Identify which cell holds the provided text, then report its [x, y] central coordinate. 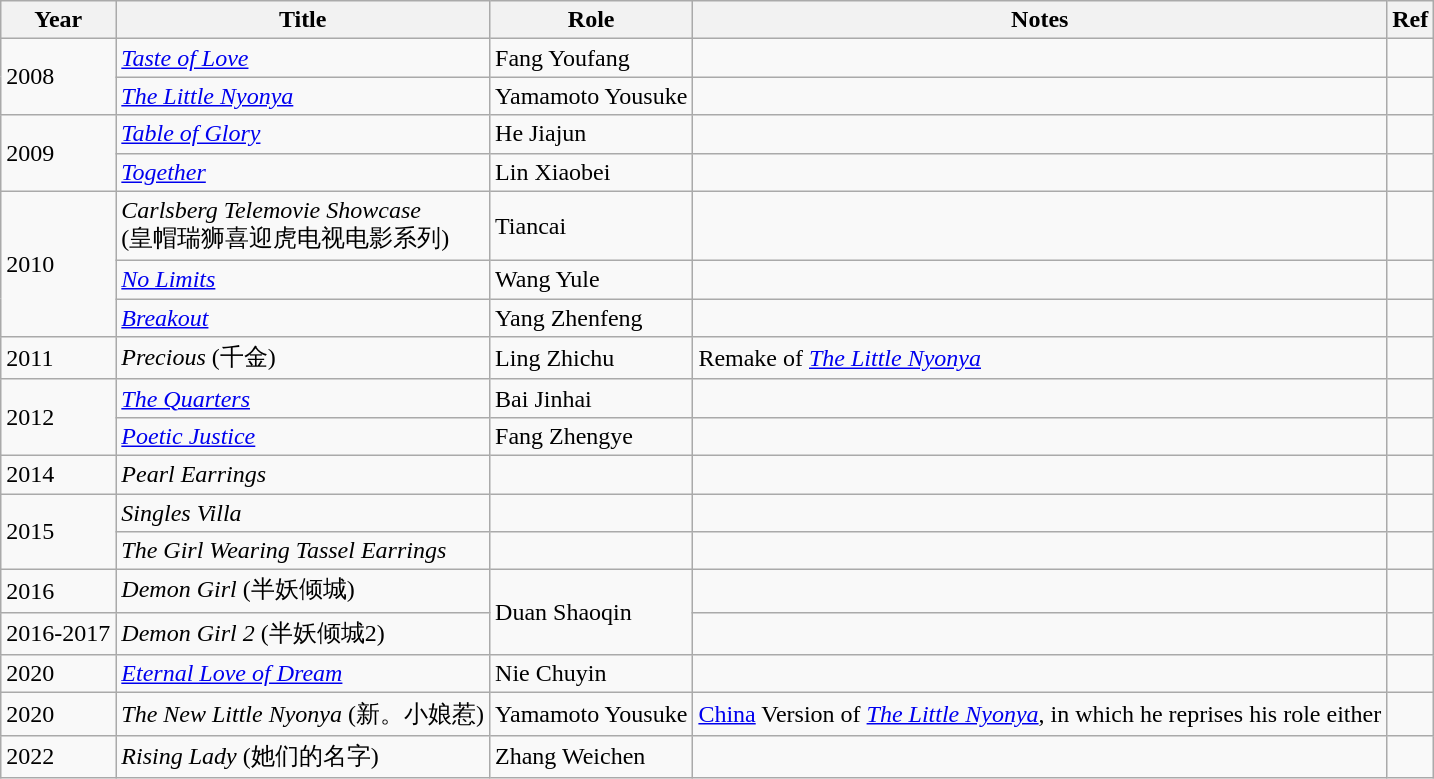
2015 [58, 532]
Taste of Love [303, 58]
Rising Lady (她们的名字) [303, 756]
Lin Xiaobei [592, 172]
Poetic Justice [303, 436]
Year [58, 20]
Fang Youfang [592, 58]
No Limits [303, 280]
Title [303, 20]
Together [303, 172]
2016 [58, 592]
Pearl Earrings [303, 474]
Duan Shaoqin [592, 612]
Demon Girl 2 (半妖倾城2) [303, 634]
The Quarters [303, 398]
Ling Zhichu [592, 358]
Nie Chuyin [592, 674]
2011 [58, 358]
2008 [58, 77]
Precious (千金) [303, 358]
Yang Zhenfeng [592, 318]
China Version of The Little Nyonya, in which he reprises his role either [1040, 714]
The Girl Wearing Tassel Earrings [303, 551]
Remake of The Little Nyonya [1040, 358]
Ref [1410, 20]
Tiancai [592, 226]
2014 [58, 474]
Singles Villa [303, 513]
The Little Nyonya [303, 96]
2009 [58, 153]
Bai Jinhai [592, 398]
He Jiajun [592, 134]
Wang Yule [592, 280]
2022 [58, 756]
Fang Zhengye [592, 436]
Eternal Love of Dream [303, 674]
Demon Girl (半妖倾城) [303, 592]
2016-2017 [58, 634]
Table of Glory [303, 134]
Role [592, 20]
Zhang Weichen [592, 756]
The New Little Nyonya (新。小娘惹) [303, 714]
Breakout [303, 318]
2010 [58, 264]
Carlsberg Telemovie Showcase (皇帽瑞狮喜迎虎电视电影系列) [303, 226]
Notes [1040, 20]
2012 [58, 417]
